Find where the given text appears and provide that cell's center as (x, y) coordinate. 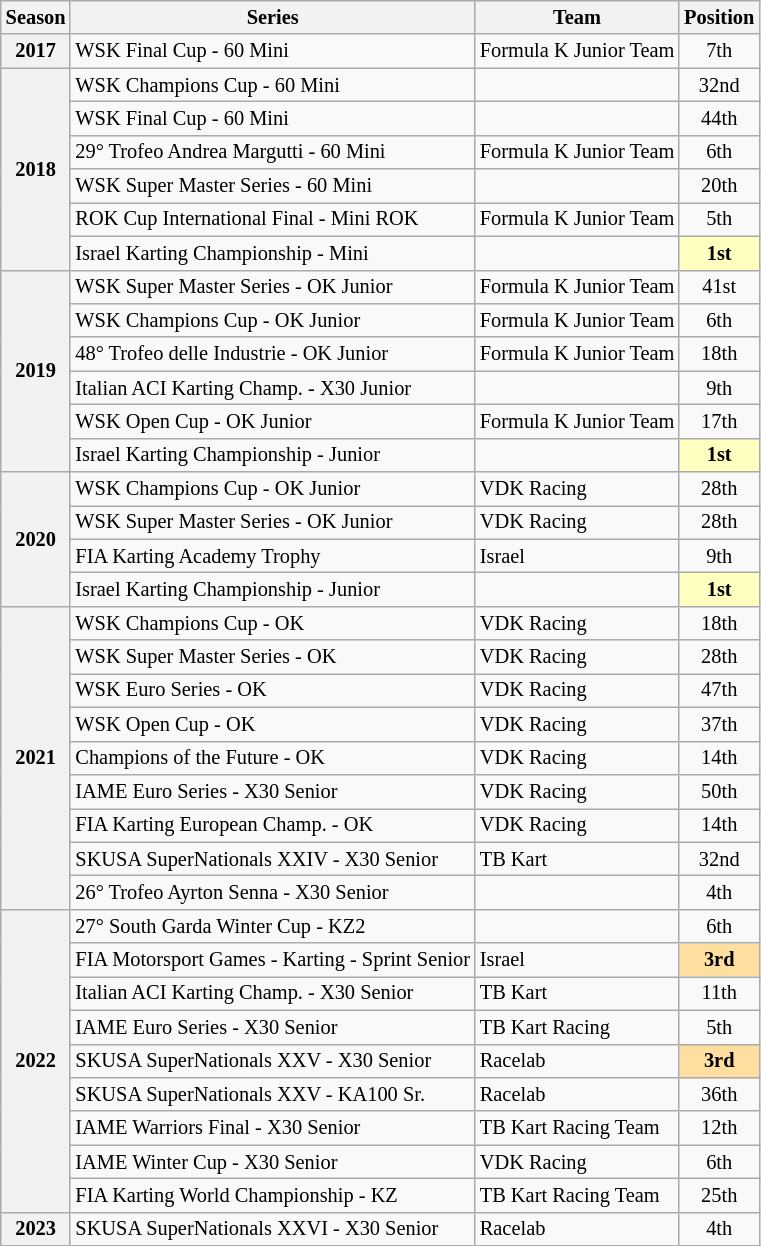
Italian ACI Karting Champ. - X30 Junior (272, 388)
IAME Warriors Final - X30 Senior (272, 1128)
47th (719, 690)
SKUSA SuperNationals XXV - KA100 Sr. (272, 1094)
50th (719, 791)
2018 (36, 169)
Position (719, 17)
Champions of the Future - OK (272, 758)
2019 (36, 371)
2023 (36, 1229)
IAME Winter Cup - X30 Senior (272, 1162)
FIA Karting World Championship - KZ (272, 1195)
29° Trofeo Andrea Margutti - 60 Mini (272, 152)
WSK Champions Cup - OK (272, 623)
SKUSA SuperNationals XXVI - X30 Senior (272, 1229)
44th (719, 118)
WSK Super Master Series - OK (272, 657)
17th (719, 421)
ROK Cup International Final - Mini ROK (272, 219)
WSK Champions Cup - 60 Mini (272, 85)
Team (577, 17)
WSK Open Cup - OK (272, 724)
SKUSA SuperNationals XXV - X30 Senior (272, 1061)
TB Kart Racing (577, 1027)
FIA Motorsport Games - Karting - Sprint Senior (272, 960)
37th (719, 724)
12th (719, 1128)
20th (719, 186)
36th (719, 1094)
Series (272, 17)
27° South Garda Winter Cup - KZ2 (272, 926)
Israel Karting Championship - Mini (272, 253)
WSK Open Cup - OK Junior (272, 421)
26° Trofeo Ayrton Senna - X30 Senior (272, 892)
25th (719, 1195)
SKUSA SuperNationals XXIV - X30 Senior (272, 859)
11th (719, 993)
Italian ACI Karting Champ. - X30 Senior (272, 993)
2022 (36, 1060)
7th (719, 51)
2020 (36, 540)
41st (719, 287)
2021 (36, 758)
WSK Super Master Series - 60 Mini (272, 186)
WSK Euro Series - OK (272, 690)
FIA Karting Academy Trophy (272, 556)
48° Trofeo delle Industrie - OK Junior (272, 354)
FIA Karting European Champ. - OK (272, 825)
Season (36, 17)
2017 (36, 51)
